Capture the cell that displays the provided text and extract its (x, y) central coordinate. 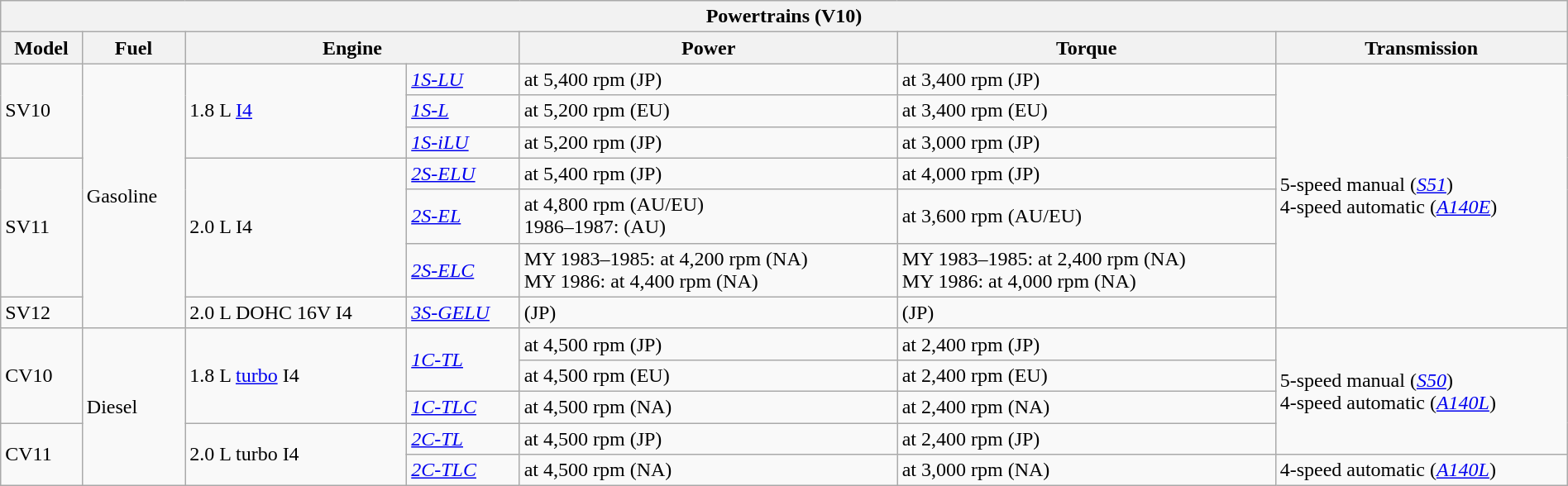
at 3,400 rpm (EU) (1087, 111)
1S-iLU (463, 142)
5-speed manual (S50)4-speed automatic (A140L) (1421, 391)
3S-GELU (463, 312)
Torque (1087, 48)
Model (41, 48)
at 2,400 rpm (EU) (1087, 375)
2.0 L DOHC 16V I4 (296, 312)
2C-TLC (463, 470)
2.0 L turbo I4 (296, 455)
Power (708, 48)
at 4,000 rpm (JP) (1087, 174)
at 3,600 rpm (AU/EU) (1087, 217)
4-speed automatic (A140L) (1421, 470)
Gasoline (133, 196)
at 4,500 rpm (EU) (708, 375)
2.0 L I4 (296, 227)
2C-TL (463, 439)
5-speed manual (S51)4-speed automatic (A140E) (1421, 196)
at 3,400 rpm (JP) (1087, 79)
at 2,400 rpm (NA) (1087, 407)
2S-EL (463, 217)
CV11 (41, 455)
at 5,200 rpm (EU) (708, 111)
Transmission (1421, 48)
SV10 (41, 111)
at 3,000 rpm (NA) (1087, 470)
1C-TLC (463, 407)
1S-LU (463, 79)
Powertrains (V10) (784, 17)
Engine (352, 48)
1C-TL (463, 360)
Fuel (133, 48)
CV10 (41, 375)
at 3,000 rpm (JP) (1087, 142)
1.8 L turbo I4 (296, 375)
2S-ELC (463, 269)
at 5,200 rpm (JP) (708, 142)
SV11 (41, 227)
1S-L (463, 111)
MY 1983–1985: at 4,200 rpm (NA)MY 1986: at 4,400 rpm (NA) (708, 269)
2S-ELU (463, 174)
MY 1983–1985: at 2,400 rpm (NA)MY 1986: at 4,000 rpm (NA) (1087, 269)
1.8 L I4 (296, 111)
at 4,800 rpm (AU/EU)1986–1987: (AU) (708, 217)
SV12 (41, 312)
Diesel (133, 407)
